Extract the [x, y] coordinate from the center of the cell holding the provided text.  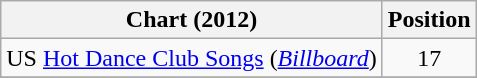
Chart (2012) [192, 20]
17 [429, 58]
Position [429, 20]
US Hot Dance Club Songs (Billboard) [192, 58]
